Locate the cell with the specified text and output its (X, Y) center coordinate. 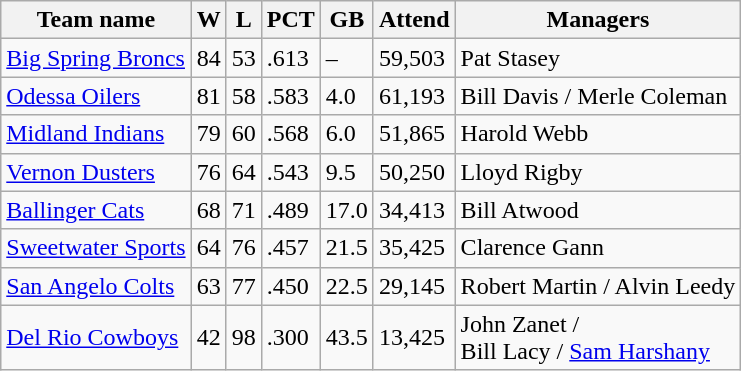
Odessa Oilers (96, 96)
Midland Indians (96, 134)
Pat Stasey (598, 58)
53 (244, 58)
22.5 (346, 286)
35,425 (414, 248)
59,503 (414, 58)
Managers (598, 20)
.450 (290, 286)
L (244, 20)
6.0 (346, 134)
77 (244, 286)
21.5 (346, 248)
63 (208, 286)
58 (244, 96)
Team name (96, 20)
.457 (290, 248)
98 (244, 338)
81 (208, 96)
79 (208, 134)
68 (208, 210)
Attend (414, 20)
.583 (290, 96)
Bill Davis / Merle Coleman (598, 96)
13,425 (414, 338)
Bill Atwood (598, 210)
84 (208, 58)
Vernon Dusters (96, 172)
.300 (290, 338)
29,145 (414, 286)
9.5 (346, 172)
W (208, 20)
50,250 (414, 172)
60 (244, 134)
GB (346, 20)
Robert Martin / Alvin Leedy (598, 286)
34,413 (414, 210)
4.0 (346, 96)
Ballinger Cats (96, 210)
PCT (290, 20)
Clarence Gann (598, 248)
.543 (290, 172)
61,193 (414, 96)
Big Spring Broncs (96, 58)
.613 (290, 58)
.489 (290, 210)
42 (208, 338)
San Angelo Colts (96, 286)
Del Rio Cowboys (96, 338)
John Zanet / Bill Lacy / Sam Harshany (598, 338)
71 (244, 210)
51,865 (414, 134)
17.0 (346, 210)
– (346, 58)
Harold Webb (598, 134)
Lloyd Rigby (598, 172)
Sweetwater Sports (96, 248)
.568 (290, 134)
43.5 (346, 338)
